Locate the cell with the specified text and output its (x, y) center coordinate. 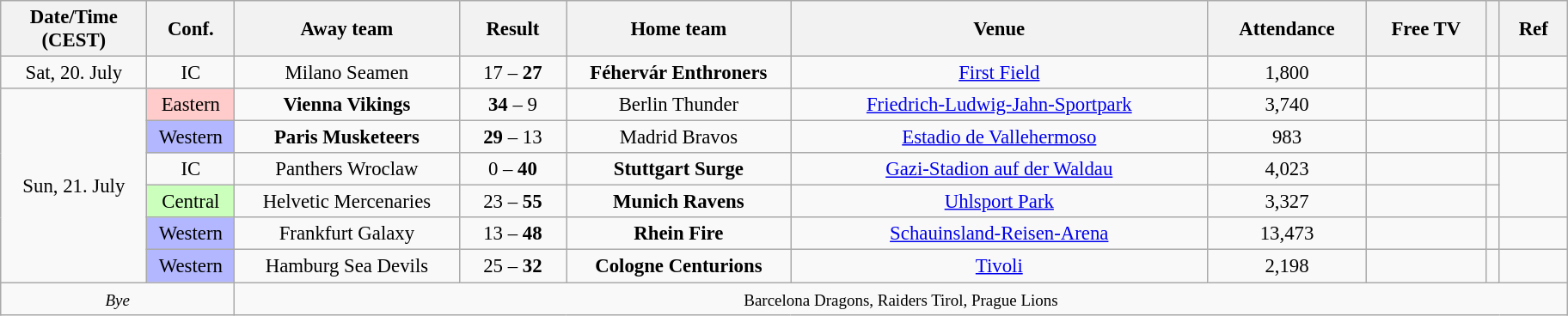
Sun, 21. July (74, 185)
Gazi-Stadion auf der Waldau (999, 169)
13,473 (1288, 234)
Ref (1534, 29)
Cologne Centurions (679, 266)
Berlin Thunder (679, 105)
Central (191, 202)
3,327 (1288, 202)
34 – 9 (512, 105)
Attendance (1288, 29)
Vienna Vikings (347, 105)
Uhlsport Park (999, 202)
First Field (999, 73)
2,198 (1288, 266)
4,023 (1288, 169)
Panthers Wroclaw (347, 169)
17 – 27 (512, 73)
29 – 13 (512, 137)
1,800 (1288, 73)
23 – 55 (512, 202)
Home team (679, 29)
Away team (347, 29)
983 (1288, 137)
3,740 (1288, 105)
Eastern (191, 105)
Stuttgart Surge (679, 169)
Féhervár Enthroners (679, 73)
Date/Time (CEST) (74, 29)
13 – 48 (512, 234)
Free TV (1427, 29)
Barcelona Dragons, Raiders Tirol, Prague Lions (901, 299)
Bye (118, 299)
Madrid Bravos (679, 137)
0 – 40 (512, 169)
Tivoli (999, 266)
Result (512, 29)
Paris Musketeers (347, 137)
25 – 32 (512, 266)
Venue (999, 29)
Helvetic Mercenaries (347, 202)
Sat, 20. July (74, 73)
Munich Ravens (679, 202)
Hamburg Sea Devils (347, 266)
Conf. (191, 29)
Estadio de Vallehermoso (999, 137)
Schauinsland-Reisen-Arena (999, 234)
Friedrich-Ludwig-Jahn-Sportpark (999, 105)
Milano Seamen (347, 73)
Frankfurt Galaxy (347, 234)
Rhein Fire (679, 234)
